Capture the cell that displays the provided text and extract its [x, y] central coordinate. 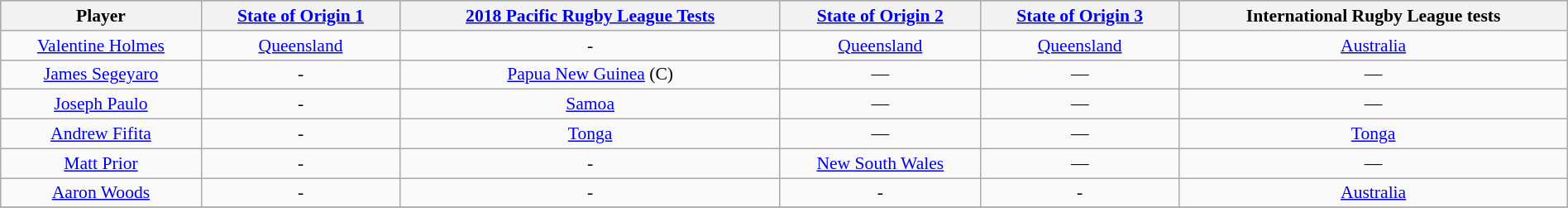
Papua New Guinea (C) [590, 75]
Player [101, 16]
Valentine Holmes [101, 46]
Aaron Woods [101, 193]
Andrew Fifita [101, 134]
Matt Prior [101, 163]
James Segeyaro [101, 75]
2018 Pacific Rugby League Tests [590, 16]
State of Origin 2 [880, 16]
State of Origin 3 [1080, 16]
New South Wales [880, 163]
Samoa [590, 104]
Joseph Paulo [101, 104]
State of Origin 1 [301, 16]
International Rugby League tests [1373, 16]
